From the cell containing the given text, extract its center point as [x, y] coordinate. 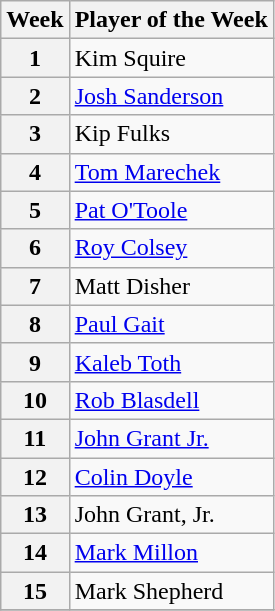
3 [35, 134]
Paul Gait [171, 324]
15 [35, 591]
5 [35, 210]
Matt Disher [171, 286]
John Grant Jr. [171, 438]
Player of the Week [171, 20]
7 [35, 286]
Mark Millon [171, 553]
Kaleb Toth [171, 362]
13 [35, 515]
1 [35, 58]
John Grant, Jr. [171, 515]
11 [35, 438]
Kip Fulks [171, 134]
Rob Blasdell [171, 400]
Mark Shepherd [171, 591]
Tom Marechek [171, 172]
Josh Sanderson [171, 96]
Pat O'Toole [171, 210]
4 [35, 172]
Roy Colsey [171, 248]
12 [35, 477]
6 [35, 248]
8 [35, 324]
14 [35, 553]
10 [35, 400]
Colin Doyle [171, 477]
9 [35, 362]
2 [35, 96]
Week [35, 20]
Kim Squire [171, 58]
